Search for the cell housing the specified text and yield its (X, Y) center coordinate. 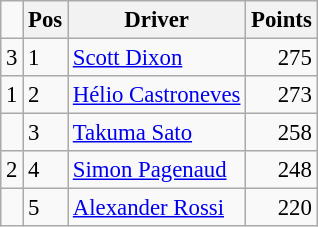
5 (46, 208)
Pos (46, 20)
Hélio Castroneves (157, 95)
Alexander Rossi (157, 208)
Takuma Sato (157, 133)
258 (282, 133)
Simon Pagenaud (157, 170)
Driver (157, 20)
248 (282, 170)
Scott Dixon (157, 58)
4 (46, 170)
220 (282, 208)
273 (282, 95)
275 (282, 58)
Points (282, 20)
